Determine the [x, y] coordinate at the center of the cell enclosing the given text.  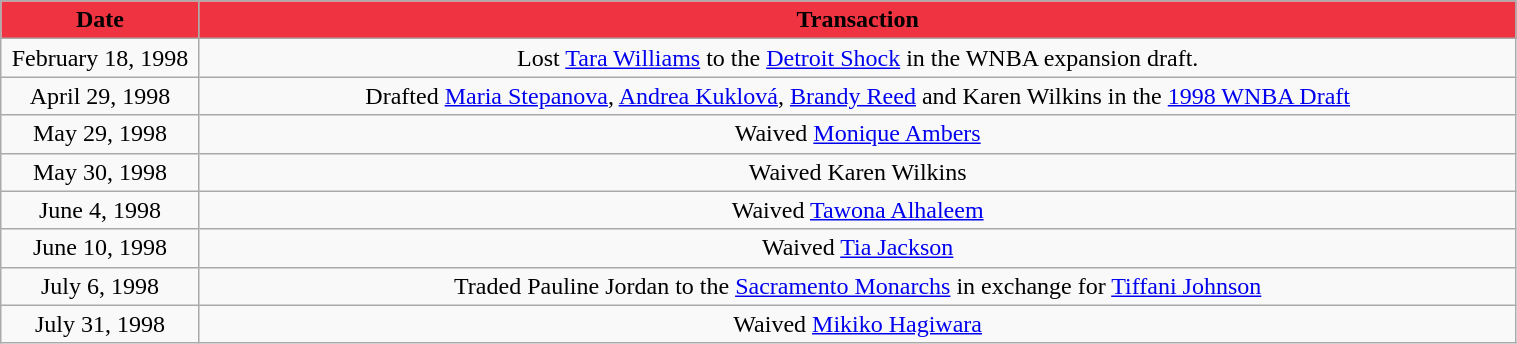
May 29, 1998 [100, 134]
April 29, 1998 [100, 96]
Waived Tia Jackson [858, 248]
Waived Monique Ambers [858, 134]
Waived Tawona Alhaleem [858, 210]
Drafted Maria Stepanova, Andrea Kuklová, Brandy Reed and Karen Wilkins in the 1998 WNBA Draft [858, 96]
July 31, 1998 [100, 324]
May 30, 1998 [100, 172]
Lost Tara Williams to the Detroit Shock in the WNBA expansion draft. [858, 58]
February 18, 1998 [100, 58]
Transaction [858, 20]
Waived Mikiko Hagiwara [858, 324]
July 6, 1998 [100, 286]
June 10, 1998 [100, 248]
Waived Karen Wilkins [858, 172]
Date [100, 20]
June 4, 1998 [100, 210]
Traded Pauline Jordan to the Sacramento Monarchs in exchange for Tiffani Johnson [858, 286]
